Capture the cell that displays the provided text and extract its [X, Y] central coordinate. 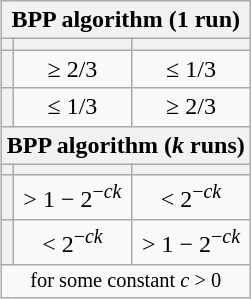
BPP algorithm (1 run) [126, 20]
for some constant c > 0 [126, 281]
BPP algorithm (k runs) [126, 145]
